Pinpoint the cell where the given text exists, returning its (X, Y) midpoint coordinate. 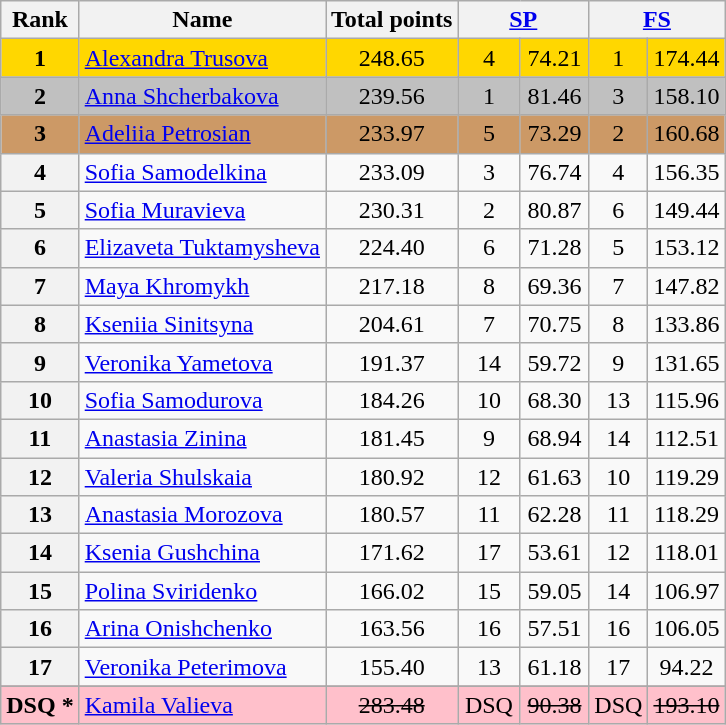
133.86 (686, 324)
204.61 (392, 324)
Maya Khromykh (202, 286)
69.36 (554, 286)
74.21 (554, 58)
Total points (392, 20)
191.37 (392, 362)
174.44 (686, 58)
239.56 (392, 96)
Sofia Muravieva (202, 210)
160.68 (686, 134)
156.35 (686, 172)
184.26 (392, 400)
Rank (40, 20)
118.29 (686, 515)
Alexandra Trusova (202, 58)
112.51 (686, 438)
80.87 (554, 210)
61.63 (554, 477)
131.65 (686, 362)
119.29 (686, 477)
61.18 (554, 667)
158.10 (686, 96)
171.62 (392, 553)
149.44 (686, 210)
53.61 (554, 553)
62.28 (554, 515)
Anna Shcherbakova (202, 96)
230.31 (392, 210)
Arina Onishchenko (202, 629)
Kamila Valieva (202, 705)
Adeliia Petrosian (202, 134)
FS (657, 20)
Name (202, 20)
Anastasia Zinina (202, 438)
SP (524, 20)
180.92 (392, 477)
76.74 (554, 172)
Kseniia Sinitsyna (202, 324)
147.82 (686, 286)
Sofia Samodurova (202, 400)
94.22 (686, 667)
118.01 (686, 553)
73.29 (554, 134)
Sofia Samodelkina (202, 172)
106.05 (686, 629)
DSQ * (40, 705)
Valeria Shulskaia (202, 477)
163.56 (392, 629)
Ksenia Gushchina (202, 553)
71.28 (554, 248)
283.48 (392, 705)
233.97 (392, 134)
Veronika Yametova (202, 362)
153.12 (686, 248)
115.96 (686, 400)
Veronika Peterimova (202, 667)
233.09 (392, 172)
Elizaveta Tuktamysheva (202, 248)
106.97 (686, 591)
70.75 (554, 324)
166.02 (392, 591)
Anastasia Morozova (202, 515)
90.38 (554, 705)
155.40 (392, 667)
68.94 (554, 438)
180.57 (392, 515)
181.45 (392, 438)
248.65 (392, 58)
68.30 (554, 400)
224.40 (392, 248)
193.10 (686, 705)
217.18 (392, 286)
81.46 (554, 96)
59.05 (554, 591)
Polina Sviridenko (202, 591)
59.72 (554, 362)
57.51 (554, 629)
